Provide the (x, y) coordinate of the cell's center where the given text is located.  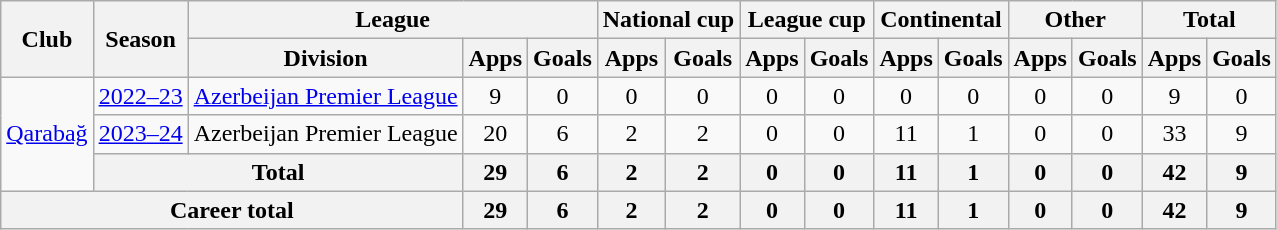
Club (47, 39)
2022–23 (140, 96)
League (392, 20)
2023–24 (140, 134)
20 (495, 134)
Career total (232, 210)
Qarabağ (47, 134)
League cup (807, 20)
Season (140, 39)
Other (1075, 20)
National cup (668, 20)
Continental (941, 20)
Division (326, 58)
33 (1174, 134)
